Identify which cell holds the provided text, then report its (X, Y) central coordinate. 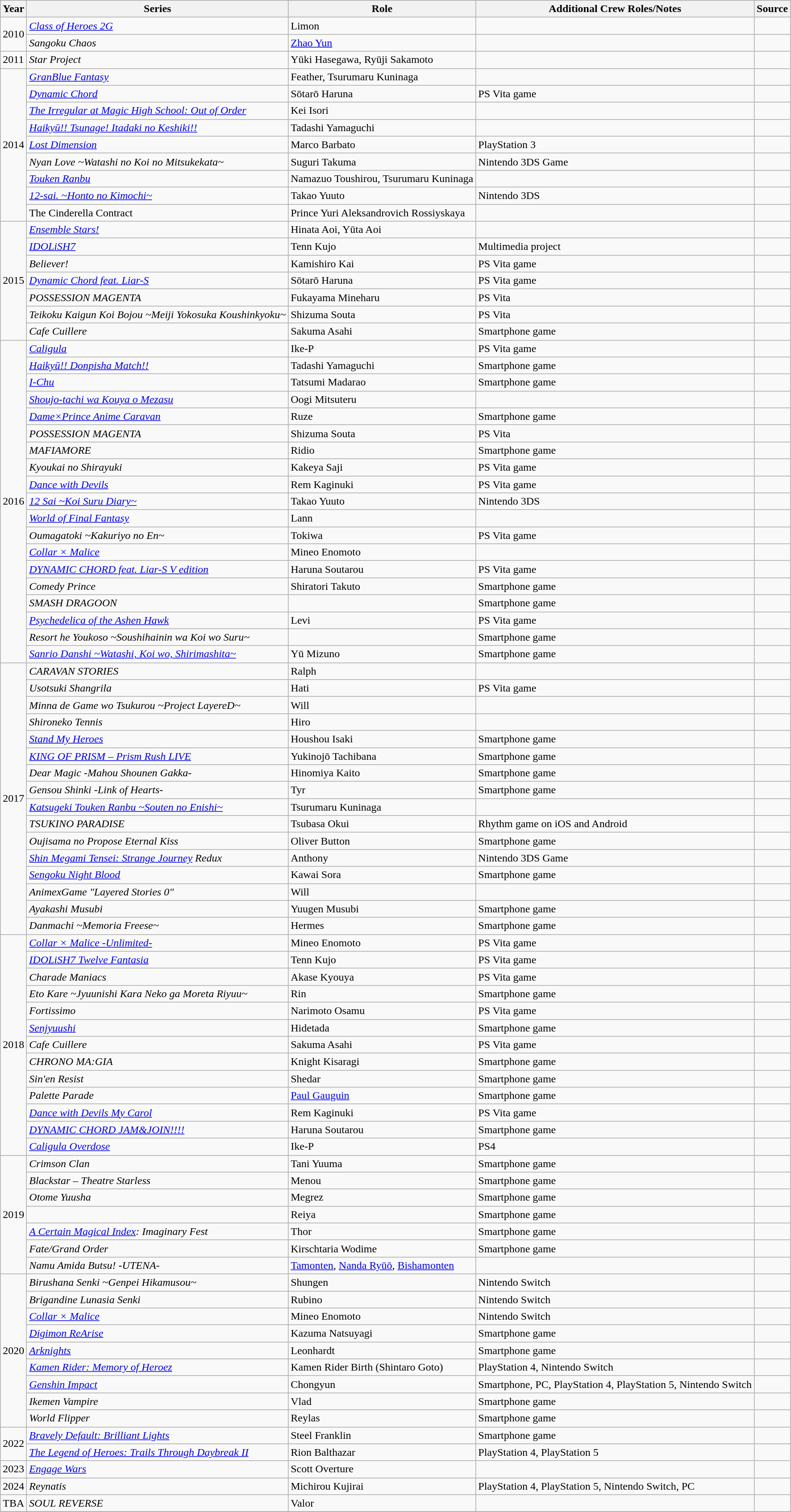
Marco Barbato (382, 145)
DYNAMIC CHORD feat. Liar-S V edition (158, 569)
Rin (382, 994)
PlayStation 4, Nintendo Switch (615, 1367)
Sangoku Chaos (158, 43)
Hermes (382, 926)
Tyr (382, 790)
Anthony (382, 858)
Gensou Shinki -Link of Hearts- (158, 790)
Palette Parade (158, 1096)
Levi (382, 620)
A Certain Magical Index: Imaginary Fest (158, 1231)
Dance with Devils (158, 484)
Additional Crew Roles/Notes (615, 9)
Ikemen Vampire (158, 1401)
CHRONO MA:GIA (158, 1062)
World Flipper (158, 1418)
Nyan Love ~Watashi no Koi no Mitsukekata~ (158, 162)
Multimedia project (615, 247)
Kawai Sora (382, 875)
Stand My Heroes (158, 739)
Haikyū!! Donpisha Match!! (158, 365)
Ridio (382, 450)
Believer! (158, 264)
Lann (382, 518)
Rubino (382, 1300)
Touken Ranbu (158, 178)
2016 (13, 501)
Comedy Prince (158, 586)
Blackstar – Theatre Starless (158, 1181)
Ralph (382, 671)
Charade Maniacs (158, 977)
2022 (13, 1444)
Chongyun (382, 1384)
Otome Yuusha (158, 1197)
Series (158, 9)
Yū Mizuno (382, 654)
Yukinojō Tachibana (382, 756)
Dynamic Chord feat. Liar-S (158, 281)
Paul Gauguin (382, 1096)
Thor (382, 1231)
Fukayama Mineharu (382, 298)
2017 (13, 799)
IDOLiSH7 (158, 247)
DYNAMIC CHORD JAM&JOIN!!!! (158, 1130)
2011 (13, 60)
MAFIAMORE (158, 450)
GranBlue Fantasy (158, 77)
Kirschtaria Wodime (382, 1248)
Kazuma Natsuyagi (382, 1334)
Danmachi ~Memoria Freese~ (158, 926)
Teikoku Kaigun Koi Bojou ~Meiji Yokosuka Koushinkyoku~ (158, 315)
Namu Amida Butsu! -UTENA- (158, 1265)
Dame×Prince Anime Caravan (158, 416)
Ayakashi Musubi (158, 909)
Rhythm game on iOS and Android (615, 824)
Shin Megami Tensei: Strange Journey Redux (158, 858)
Hati (382, 688)
Ensemble Stars! (158, 230)
Oliver Button (382, 841)
KING OF PRISM – Prism Rush LIVE (158, 756)
Oumagatoki ~Kakuriyo no En~ (158, 535)
PlayStation 3 (615, 145)
The Irregular at Magic High School: Out of Order (158, 111)
Brigandine Lunasia Senki (158, 1300)
Leonhardt (382, 1350)
2024 (13, 1486)
Year (13, 9)
Digimon ReArise (158, 1334)
World of Final Fantasy (158, 518)
2014 (13, 145)
Kamen Rider: Memory of Heroez (158, 1367)
CARAVAN STORIES (158, 671)
Limon (382, 26)
Haikyū!! Tsunage! Itadaki no Keshiki!! (158, 128)
Dance with Devils My Carol (158, 1113)
Collar × Malice -Unlimited- (158, 943)
SOUL REVERSE (158, 1503)
Caligula Overdose (158, 1147)
2019 (13, 1214)
Rion Balthazar (382, 1452)
Houshou Isaki (382, 739)
Senjyuushi (158, 1027)
Suguri Takuma (382, 162)
PlayStation 4, PlayStation 5, Nintendo Switch, PC (615, 1486)
Shedar (382, 1079)
12-sai. ~Honto no Kimochi~ (158, 195)
Dear Magic -Mahou Shounen Gakka- (158, 773)
Tani Yuuma (382, 1164)
Hiro (382, 722)
Feather, Tsurumaru Kuninaga (382, 77)
Kei Isori (382, 111)
Reylas (382, 1418)
Narimoto Osamu (382, 1011)
Kamishiro Kai (382, 264)
Tsubasa Okui (382, 824)
Katsugeki Touken Ranbu ~Souten no Enishi~ (158, 807)
Resort he Youkoso ~Soushihainin wa Koi wo Suru~ (158, 637)
Sengoku Night Blood (158, 875)
Source (772, 9)
Crimson Clan (158, 1164)
12 Sai ~Koi Suru Diary~ (158, 501)
Shoujo-tachi wa Kouya o Mezasu (158, 399)
AnimexGame "Layered Stories 0" (158, 892)
The Legend of Heroes: Trails Through Daybreak II (158, 1452)
The Cinderella Contract (158, 213)
Knight Kisaragi (382, 1062)
Psychedelica of the Ashen Hawk (158, 620)
Birushana Senki ~Genpei Hikamusou~ (158, 1282)
Sanrio Danshi ~Watashi, Koi wo, Shirimashita~ (158, 654)
Kakeya Saji (382, 467)
Star Project (158, 60)
Shungen (382, 1282)
Ruze (382, 416)
Arknights (158, 1350)
Hidetada (382, 1027)
2023 (13, 1469)
IDOLiSH7 Twelve Fantasia (158, 960)
Fortissimo (158, 1011)
Dynamic Chord (158, 94)
Menou (382, 1181)
Tokiwa (382, 535)
Hinata Aoi, Yūta Aoi (382, 230)
Role (382, 9)
Hinomiya Kaito (382, 773)
I-Chu (158, 382)
Yuugen Musubi (382, 909)
Steel Franklin (382, 1435)
Usotsuki Shangrila (158, 688)
Oujisama no Propose Eternal Kiss (158, 841)
Scott Overture (382, 1469)
Caligula (158, 348)
Fate/Grand Order (158, 1248)
2020 (13, 1350)
PlayStation 4, PlayStation 5 (615, 1452)
Shiratori Takuto (382, 586)
Lost Dimension (158, 145)
2015 (13, 281)
TBA (13, 1503)
Shironeko Tennis (158, 722)
Yūki Hasegawa, Ryūji Sakamoto (382, 60)
Tatsumi Madarao (382, 382)
2010 (13, 34)
TSUKINO PARADISE (158, 824)
PS4 (615, 1147)
2018 (13, 1045)
Oogi Mitsuteru (382, 399)
Reiya (382, 1214)
Valor (382, 1503)
Tsurumaru Kuninaga (382, 807)
Eto Kare ~Jyuunishi Kara Neko ga Moreta Riyuu~ (158, 994)
Genshin Impact (158, 1384)
SMASH DRAGOON (158, 603)
Megrez (382, 1197)
Sin'en Resist (158, 1079)
Akase Kyouya (382, 977)
Tamonten, Nanda Ryūō, Bishamonten (382, 1265)
Engage Wars (158, 1469)
Zhao Yun (382, 43)
Kyoukai no Shirayuki (158, 467)
Smartphone, PC, PlayStation 4, PlayStation 5, Nintendo Switch (615, 1384)
Michirou Kujirai (382, 1486)
Kamen Rider Birth (Shintaro Goto) (382, 1367)
Bravely Default: Brilliant Lights (158, 1435)
Namazuo Toushirou, Tsurumaru Kuninaga (382, 178)
Minna de Game wo Tsukurou ~Project LayereD~ (158, 705)
Prince Yuri Aleksandrovich Rossiyskaya (382, 213)
Reynatis (158, 1486)
Vlad (382, 1401)
Class of Heroes 2G (158, 26)
